Extract the [x, y] coordinate from the center of the cell holding the provided text.  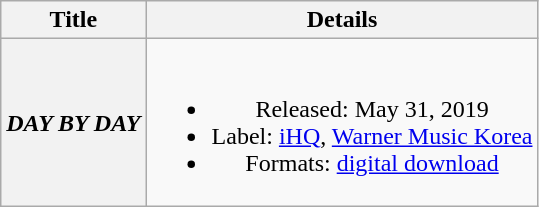
DAY BY DAY [74, 122]
Details [342, 20]
Released: May 31, 2019Label: iHQ, Warner Music KoreaFormats: digital download [342, 122]
Title [74, 20]
